Capture the cell that displays the provided text and extract its [x, y] central coordinate. 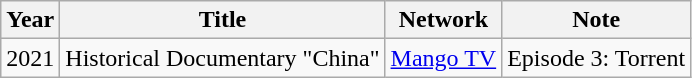
Title [222, 20]
Historical Documentary "China" [222, 58]
Year [30, 20]
Episode 3: Torrent [596, 58]
Mango TV [444, 58]
Note [596, 20]
2021 [30, 58]
Network [444, 20]
